Scan for the cell matching the given text and deliver its (x, y) coordinate at center. 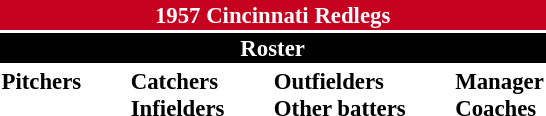
1957 Cincinnati Redlegs (272, 15)
Roster (272, 48)
